Scan for the cell matching the given text and deliver its (X, Y) coordinate at center. 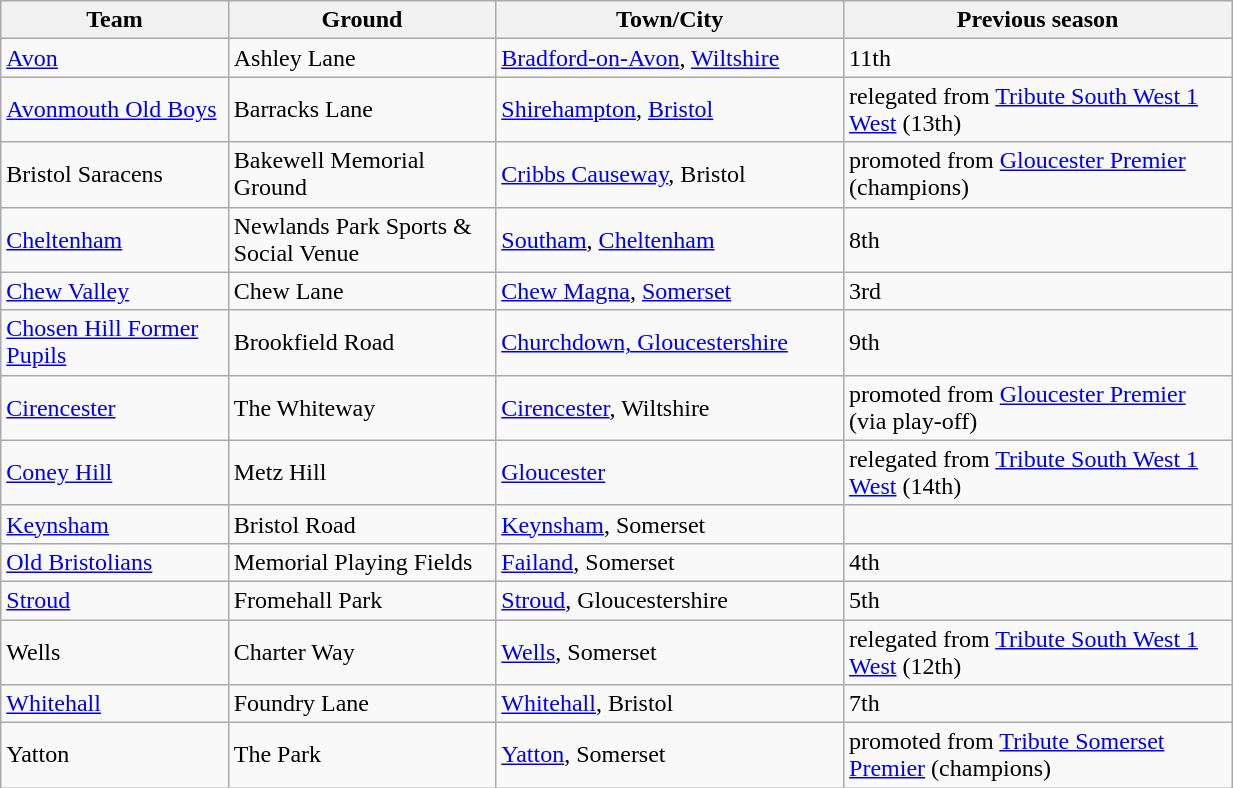
Cribbs Causeway, Bristol (670, 174)
Keynsham (114, 524)
4th (1038, 562)
Whitehall, Bristol (670, 704)
Yatton (114, 756)
Brookfield Road (362, 342)
Bristol Saracens (114, 174)
Chew Valley (114, 291)
relegated from Tribute South West 1 West (13th) (1038, 110)
Fromehall Park (362, 600)
Southam, Cheltenham (670, 240)
Old Bristolians (114, 562)
5th (1038, 600)
Bradford-on-Avon, Wiltshire (670, 58)
The Park (362, 756)
Newlands Park Sports & Social Venue (362, 240)
Memorial Playing Fields (362, 562)
Cirencester (114, 408)
8th (1038, 240)
Bakewell Memorial Ground (362, 174)
Cirencester, Wiltshire (670, 408)
Chew Magna, Somerset (670, 291)
promoted from Tribute Somerset Premier (champions) (1038, 756)
Chew Lane (362, 291)
Chosen Hill Former Pupils (114, 342)
Previous season (1038, 20)
promoted from Gloucester Premier (via play-off) (1038, 408)
Shirehampton, Bristol (670, 110)
Metz Hill (362, 472)
relegated from Tribute South West 1 West (14th) (1038, 472)
9th (1038, 342)
Failand, Somerset (670, 562)
Yatton, Somerset (670, 756)
Bristol Road (362, 524)
Gloucester (670, 472)
Foundry Lane (362, 704)
Churchdown, Gloucestershire (670, 342)
Team (114, 20)
3rd (1038, 291)
Stroud (114, 600)
11th (1038, 58)
Wells (114, 652)
Stroud, Gloucestershire (670, 600)
promoted from Gloucester Premier (champions) (1038, 174)
Cheltenham (114, 240)
Charter Way (362, 652)
Coney Hill (114, 472)
Ground (362, 20)
Barracks Lane (362, 110)
Whitehall (114, 704)
Avon (114, 58)
Avonmouth Old Boys (114, 110)
The Whiteway (362, 408)
7th (1038, 704)
Wells, Somerset (670, 652)
Keynsham, Somerset (670, 524)
relegated from Tribute South West 1 West (12th) (1038, 652)
Ashley Lane (362, 58)
Town/City (670, 20)
